For the text-containing cell, return its midpoint in [x, y] coordinate format. 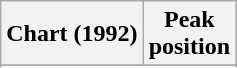
Peakposition [189, 34]
Chart (1992) [72, 34]
